From the cell containing the given text, extract its center point as (x, y) coordinate. 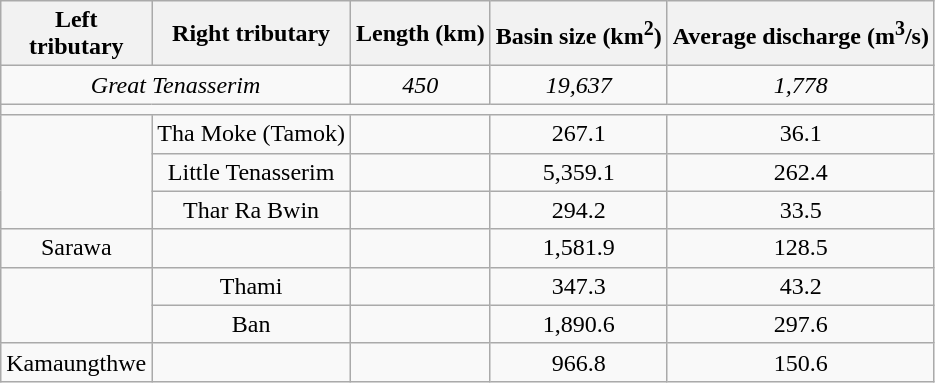
Length (km) (420, 34)
Great Tenasserim (176, 85)
33.5 (800, 210)
Ban (252, 324)
1,890.6 (578, 324)
128.5 (800, 248)
Tha Moke (Tamok) (252, 134)
262.4 (800, 172)
Sarawa (76, 248)
Thar Ra Bwin (252, 210)
966.8 (578, 362)
5,359.1 (578, 172)
Little Tenasserim (252, 172)
294.2 (578, 210)
Lefttributary (76, 34)
19,637 (578, 85)
Right tributary (252, 34)
43.2 (800, 286)
36.1 (800, 134)
Average discharge (m3/s) (800, 34)
347.3 (578, 286)
150.6 (800, 362)
Kamaungthwe (76, 362)
Thami (252, 286)
1,778 (800, 85)
450 (420, 85)
297.6 (800, 324)
Basin size (km2) (578, 34)
267.1 (578, 134)
1,581.9 (578, 248)
